From the cell containing the given text, extract its center point as (x, y) coordinate. 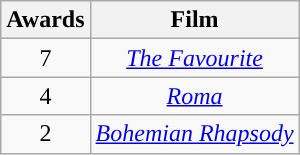
7 (46, 58)
4 (46, 96)
2 (46, 134)
Roma (194, 96)
Film (194, 20)
Awards (46, 20)
Bohemian Rhapsody (194, 134)
The Favourite (194, 58)
